Search for the cell housing the specified text and yield its [x, y] center coordinate. 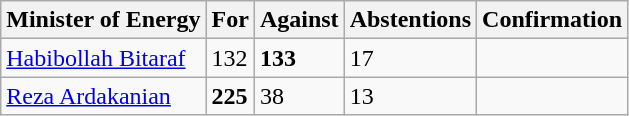
Habibollah Bitaraf [104, 58]
Confirmation [552, 20]
Reza Ardakanian [104, 96]
Against [299, 20]
132 [230, 58]
Abstentions [410, 20]
For [230, 20]
17 [410, 58]
133 [299, 58]
38 [299, 96]
13 [410, 96]
225 [230, 96]
Minister of Energy [104, 20]
